Scan for the cell matching the given text and deliver its [x, y] coordinate at center. 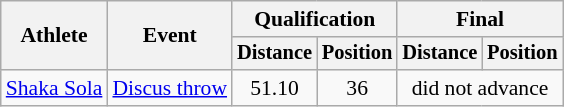
Athlete [54, 36]
Qualification [314, 19]
did not advance [480, 88]
Final [480, 19]
36 [357, 88]
Event [170, 36]
Shaka Sola [54, 88]
51.10 [274, 88]
Discus throw [170, 88]
